Extract the (x, y) coordinate from the center of the cell holding the provided text.  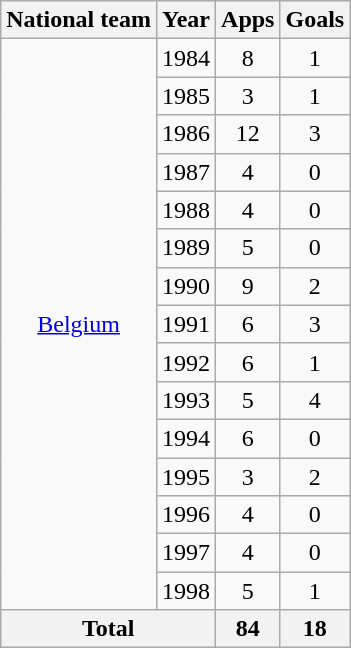
National team (79, 20)
84 (248, 629)
1997 (186, 553)
12 (248, 134)
9 (248, 286)
1989 (186, 248)
1985 (186, 96)
Total (108, 629)
18 (315, 629)
1986 (186, 134)
1993 (186, 400)
1995 (186, 477)
1990 (186, 286)
1984 (186, 58)
1996 (186, 515)
1991 (186, 324)
1987 (186, 172)
1994 (186, 438)
1992 (186, 362)
1998 (186, 591)
Apps (248, 20)
Year (186, 20)
8 (248, 58)
1988 (186, 210)
Belgium (79, 324)
Goals (315, 20)
